Return the [X, Y] coordinate for the center point of the cell that contains the specified text.  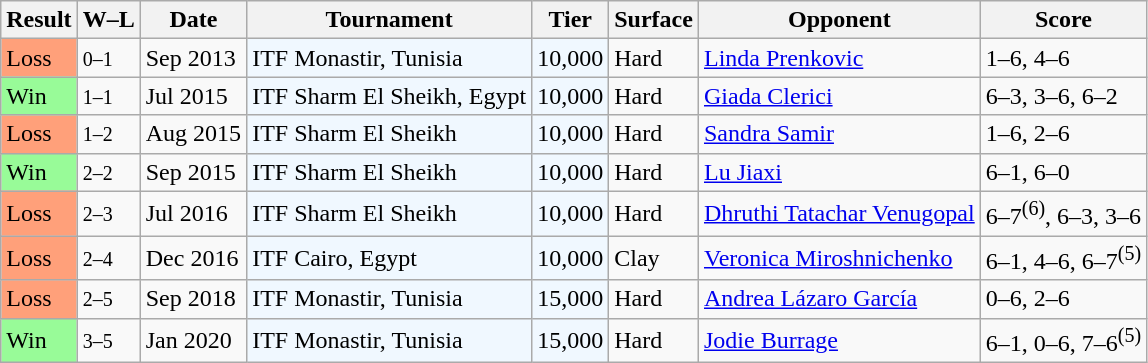
3–5 [108, 340]
Sandra Samir [839, 134]
Opponent [839, 20]
Linda Prenkovic [839, 58]
Dec 2016 [193, 258]
Score [1063, 20]
Date [193, 20]
Dhruthi Tatachar Venugopal [839, 214]
Andrea Lázaro García [839, 299]
2–5 [108, 299]
2–3 [108, 214]
Jul 2016 [193, 214]
6–1, 6–0 [1063, 172]
Tier [570, 20]
Lu Jiaxi [839, 172]
6–7(6), 6–3, 3–6 [1063, 214]
Jan 2020 [193, 340]
ITF Cairo, Egypt [390, 258]
6–1, 0–6, 7–6(5) [1063, 340]
Result [39, 20]
Clay [654, 258]
Sep 2013 [193, 58]
W–L [108, 20]
1–1 [108, 96]
Surface [654, 20]
Sep 2015 [193, 172]
Veronica Miroshnichenko [839, 258]
1–6, 4–6 [1063, 58]
ITF Sharm El Sheikh, Egypt [390, 96]
Aug 2015 [193, 134]
2–4 [108, 258]
Tournament [390, 20]
Jul 2015 [193, 96]
0–6, 2–6 [1063, 299]
Sep 2018 [193, 299]
1–2 [108, 134]
0–1 [108, 58]
Giada Clerici [839, 96]
1–6, 2–6 [1063, 134]
6–1, 4–6, 6–7(5) [1063, 258]
Jodie Burrage [839, 340]
6–3, 3–6, 6–2 [1063, 96]
2–2 [108, 172]
